For the text-containing cell, return its midpoint in [x, y] coordinate format. 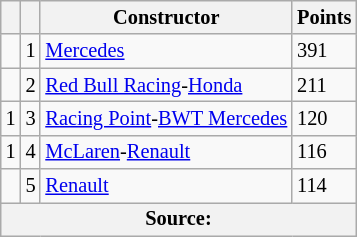
116 [324, 152]
Constructor [166, 17]
Racing Point-BWT Mercedes [166, 118]
3 [31, 118]
5 [31, 186]
4 [31, 152]
120 [324, 118]
Mercedes [166, 51]
211 [324, 85]
114 [324, 186]
McLaren-Renault [166, 152]
Source: [178, 219]
391 [324, 51]
Points [324, 17]
Red Bull Racing-Honda [166, 85]
Renault [166, 186]
2 [31, 85]
